Determine the [x, y] coordinate at the center of the cell enclosing the given text.  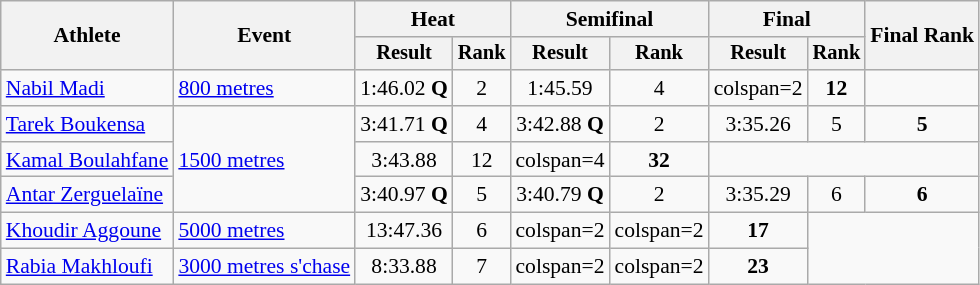
1:45.59 [560, 88]
17 [758, 231]
1:46.02 Q [404, 88]
Antar Zerguelaïne [88, 195]
Tarek Boukensa [88, 124]
Event [264, 36]
23 [758, 267]
3:41.71 Q [404, 124]
3:40.97 Q [404, 195]
Heat [432, 19]
Final [788, 19]
Khoudir Aggoune [88, 231]
3:35.29 [758, 195]
3000 metres s'chase [264, 267]
3:40.79 Q [560, 195]
Athlete [88, 36]
13:47.36 [404, 231]
3:43.88 [404, 160]
Semifinal [609, 19]
7 [482, 267]
1500 metres [264, 160]
3:42.88 Q [560, 124]
5000 metres [264, 231]
8:33.88 [404, 267]
Nabil Madi [88, 88]
Kamal Boulahfane [88, 160]
Rabia Makhloufi [88, 267]
colspan=4 [560, 160]
800 metres [264, 88]
32 [660, 160]
3:35.26 [758, 124]
Final Rank [922, 36]
